Output the (x, y) coordinate of the center of the cell containing the given text.  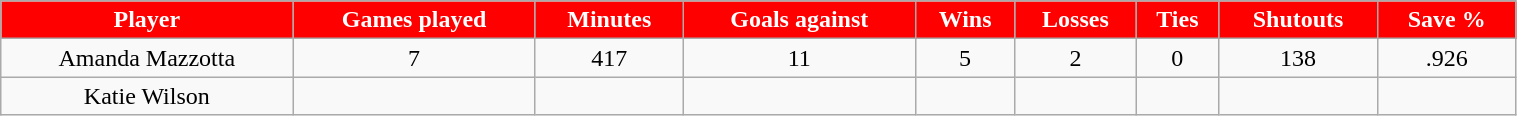
Amanda Mazzotta (147, 58)
Minutes (609, 20)
Save % (1446, 20)
Shutouts (1298, 20)
Losses (1076, 20)
0 (1178, 58)
2 (1076, 58)
Katie Wilson (147, 96)
138 (1298, 58)
417 (609, 58)
11 (799, 58)
Games played (414, 20)
Wins (965, 20)
7 (414, 58)
.926 (1446, 58)
Ties (1178, 20)
Player (147, 20)
5 (965, 58)
Goals against (799, 20)
